Detect which cell encompasses the target text, then output its (x, y) center coordinate. 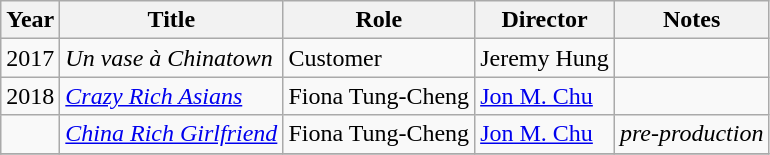
Title (172, 20)
2018 (30, 96)
Un vase à Chinatown (172, 58)
2017 (30, 58)
Customer (379, 58)
Director (545, 20)
Year (30, 20)
Role (379, 20)
Jeremy Hung (545, 58)
Crazy Rich Asians (172, 96)
pre-production (692, 134)
China Rich Girlfriend (172, 134)
Notes (692, 20)
